Pinpoint the cell where the given text exists, returning its [x, y] midpoint coordinate. 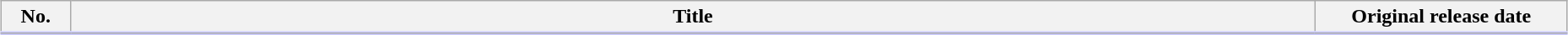
Original release date [1441, 17]
No. [35, 17]
Title [693, 17]
